Extract the (X, Y) coordinate from the center of the cell holding the provided text.  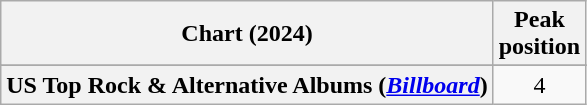
US Top Rock & Alternative Albums (Billboard) (247, 85)
Peakposition (539, 34)
Chart (2024) (247, 34)
4 (539, 85)
